For the text-containing cell, return its midpoint in [x, y] coordinate format. 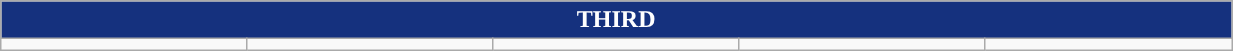
THIRD [616, 20]
